For the text-containing cell, return its midpoint in [X, Y] coordinate format. 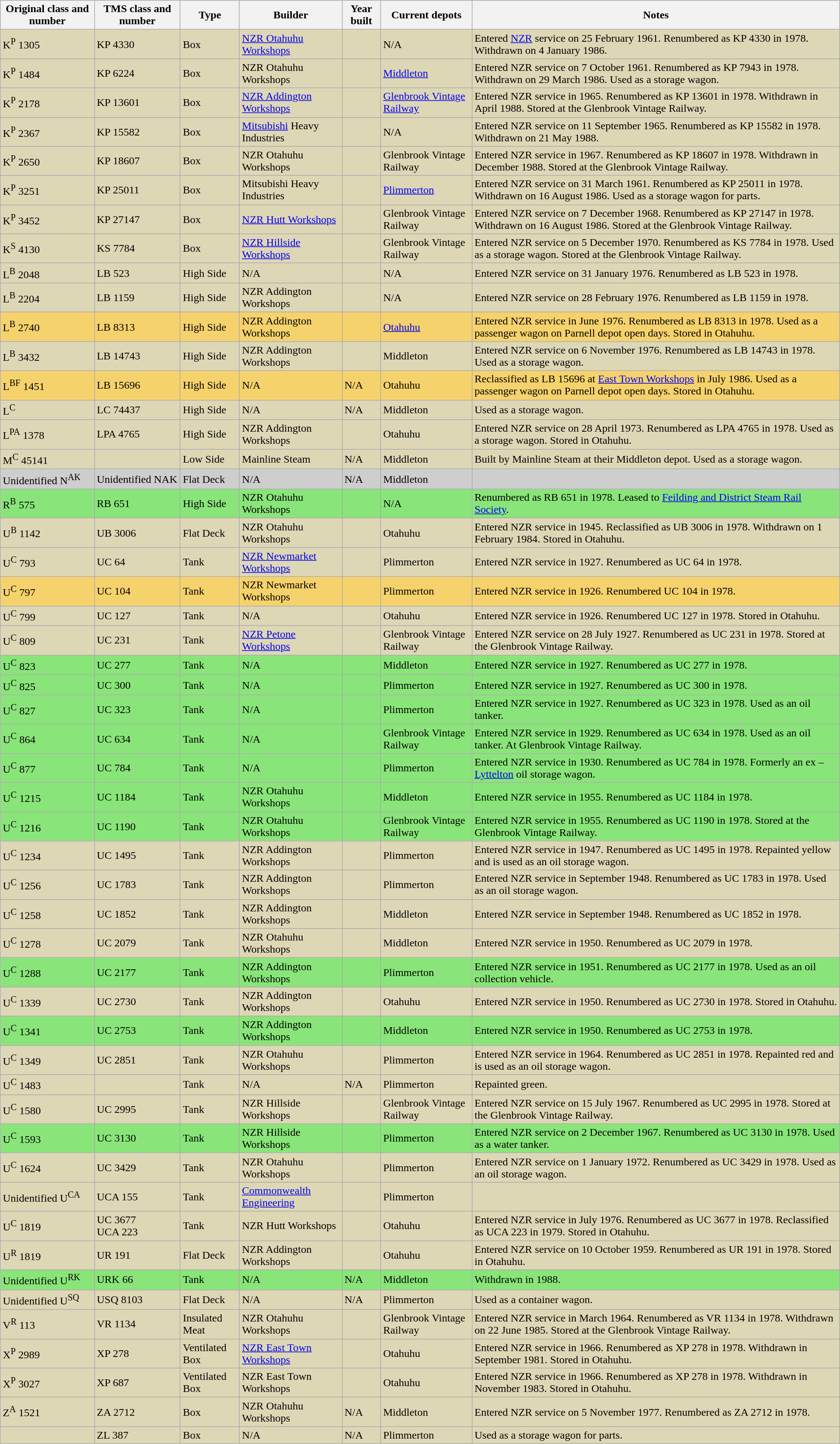
ZA 1521 [48, 1412]
Entered NZR service in 1927. Renumbered as UC 300 in 1978. [656, 685]
UC 1349 [48, 1060]
Entered NZR service on 7 December 1968. Renumbered as KP 27147 in 1978. Withdrawn on 16 August 1986. Stored at the Glenbrook Vintage Railway. [656, 219]
UC 2730 [137, 1002]
XP 2989 [48, 1353]
LB 2204 [48, 298]
Unidentified URK [48, 1280]
UC 2995 [137, 1109]
UR 1819 [48, 1255]
KP 2367 [48, 132]
Entered NZR service on 28 February 1976. Renumbered as LB 1159 in 1978. [656, 298]
Entered NZR service on 31 March 1961. Renumbered as KP 25011 in 1978. Withdrawn on 16 August 1986. Used as a storage wagon for parts. [656, 190]
KP 2178 [48, 102]
Entered NZR service in 1950. Renumbered as UC 2730 in 1978. Stored in Otahuhu. [656, 1002]
KP 25011 [137, 190]
LB 2740 [48, 327]
UC 64 [137, 562]
Entered NZR service in 1947. Renumbered as UC 1495 in 1978. Repainted yellow and is used as an oil storage wagon. [656, 855]
UC 1278 [48, 943]
LBF 1451 [48, 385]
LB 8313 [137, 327]
Insulated Meat [210, 1325]
Used as a storage wagon. [656, 410]
UC 823 [48, 665]
VR 113 [48, 1325]
Entered NZR service in 1965. Renumbered as KP 13601 in 1978. Withdrawn in April 1988. Stored at the Glenbrook Vintage Railway. [656, 102]
Entered NZR service in 1950. Renumbered as UC 2079 in 1978. [656, 943]
UC 793 [48, 562]
LB 3432 [48, 356]
Entered NZR service on 5 November 1977. Renumbered as ZA 2712 in 1978. [656, 1412]
Entered NZR service on 2 December 1967. Renumbered as UC 3130 in 1978. Used as a water tanker. [656, 1138]
Entered NZR service on 28 July 1927. Renumbered as UC 231 in 1978. Stored at the Glenbrook Vintage Railway. [656, 641]
Low Side [210, 459]
UC 1256 [48, 885]
LB 1159 [137, 298]
KP 15582 [137, 132]
KP 3251 [48, 190]
KP 18607 [137, 161]
UC 2851 [137, 1060]
Entered NZR service in 1945. Reclassified as UB 3006 in 1978. Withdrawn on 1 February 1984. Stored in Otahuhu. [656, 533]
ZA 2712 [137, 1412]
RB 651 [137, 503]
UC 1483 [48, 1085]
Entered NZR service in 1926. Renumbered UC 104 in 1978. [656, 591]
Entered NZR service in September 1948. Renumbered as UC 1852 in 1978. [656, 914]
LPA 4765 [137, 434]
Mainline Steam [291, 459]
Entered NZR service on 28 April 1973. Renumbered as LPA 4765 in 1978. Used as a storage wagon. Stored in Otahuhu. [656, 434]
UC 2177 [137, 972]
UC 1216 [48, 827]
Entered NZR service in 1930. Renumbered as UC 784 in 1978. Formerly an ex – Lyttelton oil storage wagon. [656, 768]
RB 575 [48, 503]
UC 634 [137, 739]
UC 1215 [48, 797]
UC 1495 [137, 855]
Builder [291, 15]
UC 827 [48, 710]
LB 2048 [48, 273]
Unidentified USQ [48, 1300]
UC 1258 [48, 914]
Entered NZR service on 15 July 1967. Renumbered as UC 2995 in 1978. Stored at the Glenbrook Vintage Railway. [656, 1109]
KP 3452 [48, 219]
UC 1593 [48, 1138]
KP 1484 [48, 74]
Original class and number [48, 15]
KP 1305 [48, 44]
UC 1819 [48, 1226]
Entered NZR service on 11 September 1965. Renumbered as KP 15582 in 1978. Withdrawn on 21 May 1988. [656, 132]
UC 300 [137, 685]
LB 523 [137, 273]
URK 66 [137, 1280]
NZR Petone Workshops [291, 641]
UC 877 [48, 768]
Used as a container wagon. [656, 1300]
Entered NZR service on 5 December 1970. Renumbered as KS 7784 in 1978. Used as a storage wagon. Stored at the Glenbrook Vintage Railway. [656, 249]
Entered NZR service on 7 October 1961. Renumbered as KP 7943 in 1978. Withdrawn on 29 March 1986. Used as a storage wagon. [656, 74]
UC 127 [137, 616]
Entered NZR service on 6 November 1976. Renumbered as LB 14743 in 1978. Used as a storage wagon. [656, 356]
KS 7784 [137, 249]
Entered NZR service on 31 January 1976. Renumbered as LB 523 in 1978. [656, 273]
Unidentified UCA [48, 1196]
Entered NZR service in July 1976. Renumbered as UC 3677 in 1978. Reclassified as UCA 223 in 1979. Stored in Otahuhu. [656, 1226]
UC 784 [137, 768]
UC 3429 [137, 1168]
Entered NZR service in 1966. Renumbered as XP 278 in 1978. Withdrawn in September 1981. Stored in Otahuhu. [656, 1353]
Entered NZR service in 1950. Renumbered as UC 2753 in 1978. [656, 1031]
XP 687 [137, 1383]
LB 15696 [137, 385]
UC 277 [137, 665]
UC 3130 [137, 1138]
UC 1190 [137, 827]
KP 2650 [48, 161]
UC 2079 [137, 943]
UC 1184 [137, 797]
UC 1339 [48, 1002]
LPA 1378 [48, 434]
UC 1341 [48, 1031]
KP 27147 [137, 219]
Current depots [426, 15]
UR 191 [137, 1255]
UC 799 [48, 616]
VR 1134 [137, 1325]
UC 323 [137, 710]
Entered NZR service in June 1976. Renumbered as LB 8313 in 1978. Used as a passenger wagon on Parnell depot open days. Stored in Otahuhu. [656, 327]
Entered NZR service on 25 February 1961. Renumbered as KP 4330 in 1978. Withdrawn on 4 January 1986. [656, 44]
XP 278 [137, 1353]
UC 1234 [48, 855]
Entered NZR service in 1951. Renumbered as UC 2177 in 1978. Used as an oil collection vehicle. [656, 972]
KS 4130 [48, 249]
UC 1783 [137, 885]
UC 1288 [48, 972]
UC 104 [137, 591]
TMS class and number [137, 15]
KP 6224 [137, 74]
ZL 387 [137, 1435]
Entered NZR service in 1955. Renumbered as UC 1190 in 1978. Stored at the Glenbrook Vintage Railway. [656, 827]
Notes [656, 15]
Used as a storage wagon for parts. [656, 1435]
UC 3677UCA 223 [137, 1226]
UB 1142 [48, 533]
UC 1580 [48, 1109]
XP 3027 [48, 1383]
UC 231 [137, 641]
MC 45141 [48, 459]
Entered NZR service in 1967. Renumbered as KP 18607 in 1978. Withdrawn in December 1988. Stored at the Glenbrook Vintage Railway. [656, 161]
Entered NZR service in March 1964. Renumbered as VR 1134 in 1978. Withdrawn on 22 June 1985. Stored at the Glenbrook Vintage Railway. [656, 1325]
Entered NZR service in 1927. Renumbered as UC 277 in 1978. [656, 665]
UC 2753 [137, 1031]
Repainted green. [656, 1085]
Entered NZR service in 1926. Renumbered UC 127 in 1978. Stored in Otahuhu. [656, 616]
LC 74437 [137, 410]
Entered NZR service in 1964. Renumbered as UC 2851 in 1978. Repainted red and is used as an oil storage wagon. [656, 1060]
Entered NZR service in 1927. Renumbered as UC 64 in 1978. [656, 562]
KP 4330 [137, 44]
LB 14743 [137, 356]
UC 809 [48, 641]
LC [48, 410]
USQ 8103 [137, 1300]
Entered NZR service on 1 January 1972. Renumbered as UC 3429 in 1978. Used as an oil storage wagon. [656, 1168]
Entered NZR service in 1966. Renumbered as XP 278 in 1978. Withdrawn in November 1983. Stored in Otahuhu. [656, 1383]
Entered NZR service in September 1948. Renumbered as UC 1783 in 1978. Used as an oil storage wagon. [656, 885]
UB 3006 [137, 533]
Entered NZR service in 1955. Renumbered as UC 1184 in 1978. [656, 797]
Renumbered as RB 651 in 1978. Leased to Feilding and District Steam Rail Society. [656, 503]
Commonwealth Engineering [291, 1196]
UC 797 [48, 591]
Year built [361, 15]
Built by Mainline Steam at their Middleton depot. Used as a storage wagon. [656, 459]
UC 1624 [48, 1168]
Entered NZR service in 1929. Renumbered as UC 634 in 1978. Used as an oil tanker. At Glenbrook Vintage Railway. [656, 739]
UC 825 [48, 685]
Entered NZR service on 10 October 1959. Renumbered as UR 191 in 1978. Stored in Otahuhu. [656, 1255]
Reclassified as LB 15696 at East Town Workshops in July 1986. Used as a passenger wagon on Parnell depot open days. Stored in Otahuhu. [656, 385]
Entered NZR service in 1927. Renumbered as UC 323 in 1978. Used as an oil tanker. [656, 710]
UC 1852 [137, 914]
Type [210, 15]
KP 13601 [137, 102]
Withdrawn in 1988. [656, 1280]
UC 864 [48, 739]
UCA 155 [137, 1196]
